Capture the cell that displays the provided text and extract its [x, y] central coordinate. 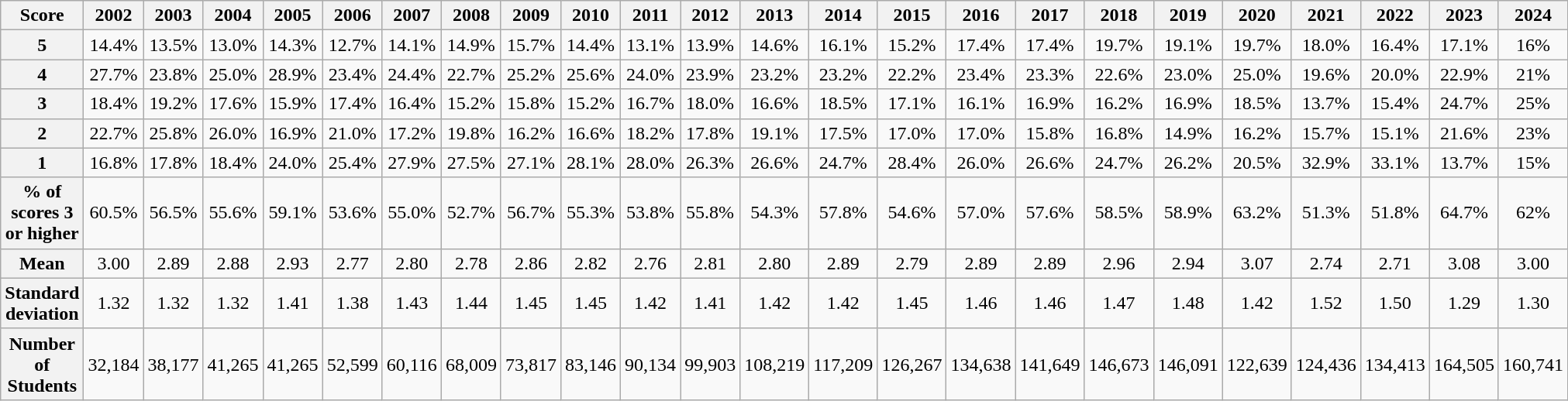
2010 [591, 15]
2.94 [1187, 263]
2013 [775, 15]
28.0% [651, 163]
58.5% [1119, 213]
Mean [42, 263]
2.88 [233, 263]
63.2% [1257, 213]
55.8% [710, 213]
19.6% [1325, 74]
1 [42, 163]
117,209 [843, 364]
23.0% [1187, 74]
26.2% [1187, 163]
2008 [471, 15]
23.8% [174, 74]
18.2% [651, 133]
12.7% [352, 45]
26.3% [710, 163]
25% [1533, 104]
2.78 [471, 263]
16% [1533, 45]
19.8% [471, 133]
27.5% [471, 163]
1.48 [1187, 303]
23.9% [710, 74]
55.0% [412, 213]
3 [42, 104]
52,599 [352, 364]
17.2% [412, 133]
108,219 [775, 364]
122,639 [1257, 364]
13.1% [651, 45]
2.71 [1395, 263]
160,741 [1533, 364]
141,649 [1049, 364]
2007 [412, 15]
4 [42, 74]
2.81 [710, 263]
1.52 [1325, 303]
Standard deviation [42, 303]
3.08 [1463, 263]
57.8% [843, 213]
14.3% [293, 45]
53.6% [352, 213]
14.6% [775, 45]
1.30 [1533, 303]
1.38 [352, 303]
2.86 [530, 263]
57.6% [1049, 213]
27.9% [412, 163]
134,413 [1395, 364]
126,267 [912, 364]
2 [42, 133]
2023 [1463, 15]
22.6% [1119, 74]
2021 [1325, 15]
32,184 [113, 364]
52.7% [471, 213]
13.5% [174, 45]
25.4% [352, 163]
21.6% [1463, 133]
15.4% [1395, 104]
2006 [352, 15]
58.9% [1187, 213]
19.2% [174, 104]
2017 [1049, 15]
55.6% [233, 213]
56.5% [174, 213]
13.9% [710, 45]
2019 [1187, 15]
33.1% [1395, 163]
2.93 [293, 263]
21% [1533, 74]
27.1% [530, 163]
60,116 [412, 364]
21.0% [352, 133]
2024 [1533, 15]
134,638 [981, 364]
51.8% [1395, 213]
83,146 [591, 364]
57.0% [981, 213]
1.47 [1119, 303]
54.3% [775, 213]
17.6% [233, 104]
38,177 [174, 364]
55.3% [591, 213]
Number of Students [42, 364]
53.8% [651, 213]
2.74 [1325, 263]
2004 [233, 15]
32.9% [1325, 163]
5 [42, 45]
22.2% [912, 74]
2016 [981, 15]
1.43 [412, 303]
23% [1533, 133]
2012 [710, 15]
17.5% [843, 133]
24.4% [412, 74]
146,091 [1187, 364]
59.1% [293, 213]
3.07 [1257, 263]
25.2% [530, 74]
56.7% [530, 213]
28.1% [591, 163]
164,505 [1463, 364]
23.3% [1049, 74]
51.3% [1325, 213]
15.9% [293, 104]
25.6% [591, 74]
2.82 [591, 263]
27.7% [113, 74]
28.9% [293, 74]
2022 [1395, 15]
68,009 [471, 364]
2015 [912, 15]
20.0% [1395, 74]
2.77 [352, 263]
13.0% [233, 45]
99,903 [710, 364]
54.6% [912, 213]
2020 [1257, 15]
60.5% [113, 213]
2.96 [1119, 263]
28.4% [912, 163]
2018 [1119, 15]
2014 [843, 15]
1.44 [471, 303]
25.8% [174, 133]
14.1% [412, 45]
15.1% [1395, 133]
73,817 [530, 364]
2.76 [651, 263]
2003 [174, 15]
1.50 [1395, 303]
2011 [651, 15]
22.9% [1463, 74]
2.79 [912, 263]
16.7% [651, 104]
146,673 [1119, 364]
2002 [113, 15]
2009 [530, 15]
2005 [293, 15]
64.7% [1463, 213]
90,134 [651, 364]
20.5% [1257, 163]
62% [1533, 213]
124,436 [1325, 364]
Score [42, 15]
% of scores 3 or higher [42, 213]
1.29 [1463, 303]
15% [1533, 163]
